Search for the cell housing the specified text and yield its [X, Y] center coordinate. 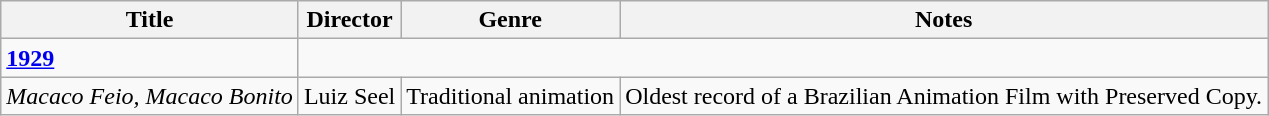
Genre [510, 20]
Macaco Feio, Macaco Bonito [150, 96]
1929 [150, 58]
Traditional animation [510, 96]
Notes [944, 20]
Oldest record of a Brazilian Animation Film with Preserved Copy. [944, 96]
Director [349, 20]
Title [150, 20]
Luiz Seel [349, 96]
